Determine the [X, Y] coordinate at the center of the cell enclosing the given text.  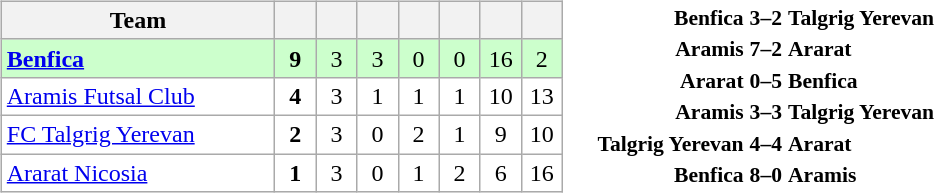
Team [138, 20]
3–3 [766, 112]
FC Talgrig Yerevan [138, 134]
13 [542, 96]
6 [500, 173]
8–0 [766, 175]
4–4 [766, 143]
Ararat Nicosia [138, 173]
Ararat [670, 80]
0–5 [766, 80]
7–2 [766, 49]
Aramis Futsal Club [138, 96]
4 [296, 96]
Talgrig Yerevan [670, 143]
3–2 [766, 17]
